Return (X, Y) of the center of cell containing provided text 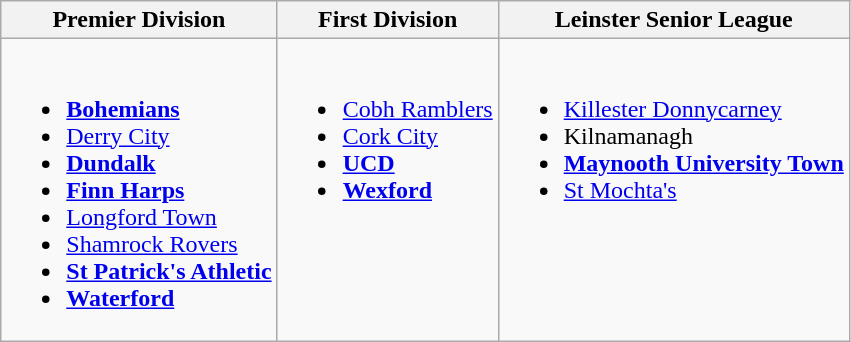
BohemiansDerry CityDundalkFinn HarpsLongford TownShamrock RoversSt Patrick's AthleticWaterford (139, 190)
Cobh RamblersCork CityUCDWexford (388, 190)
First Division (388, 20)
Premier Division (139, 20)
Killester DonnycarneyKilnamanaghMaynooth University TownSt Mochta's (674, 190)
Leinster Senior League (674, 20)
